Locate the cell with the specified text and output its [X, Y] center coordinate. 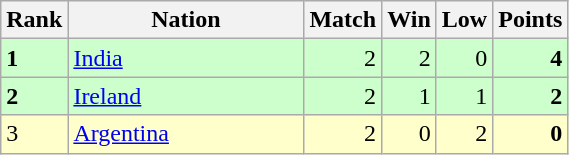
3 [34, 134]
Low [464, 20]
Nation [186, 20]
4 [530, 58]
Argentina [186, 134]
Match [343, 20]
Rank [34, 20]
Points [530, 20]
Win [410, 20]
India [186, 58]
Ireland [186, 96]
